From the cell containing the given text, extract its center point as [x, y] coordinate. 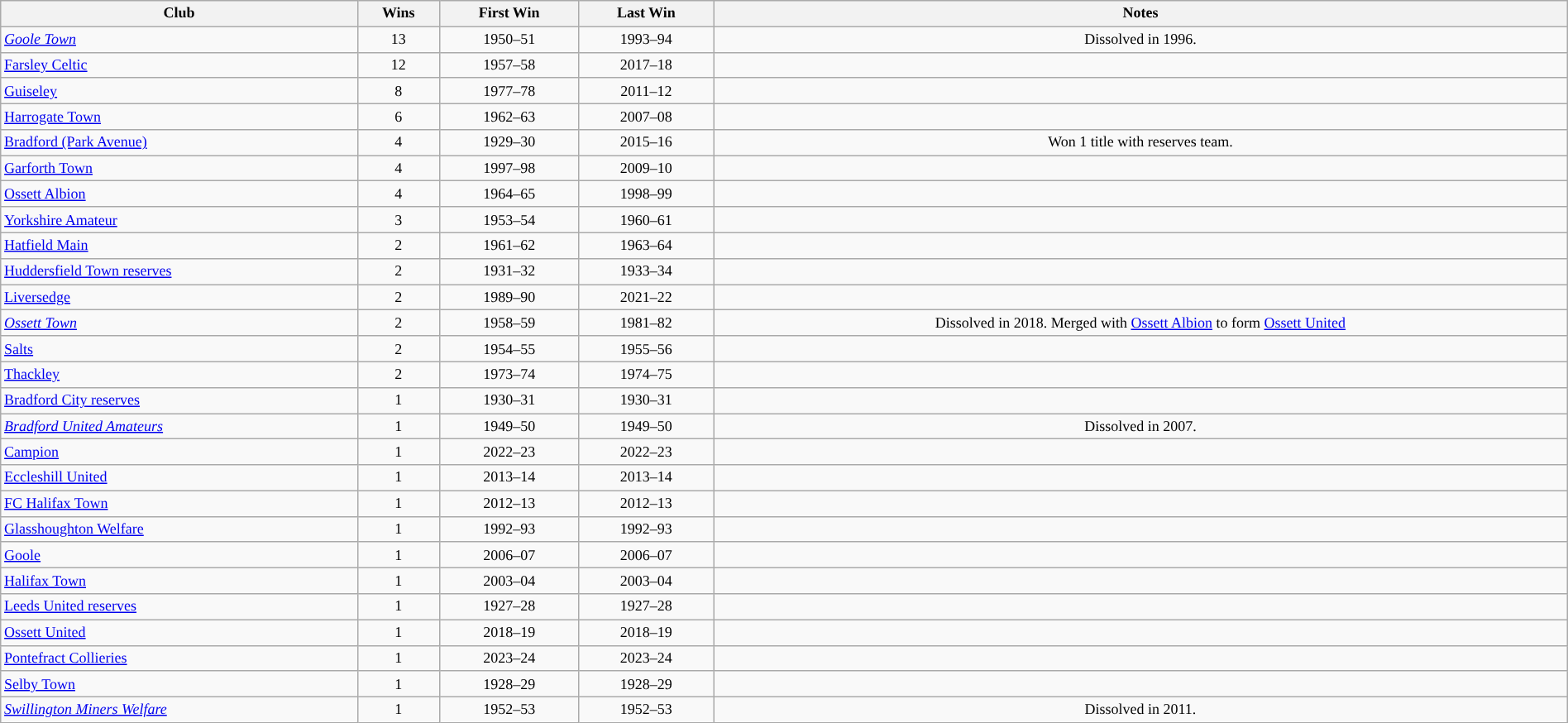
Guiseley [179, 91]
Club [179, 13]
Dissolved in 2018. Merged with Ossett Albion to form Ossett United [1141, 323]
Yorkshire Amateur [179, 220]
Harrogate Town [179, 116]
8 [399, 91]
Selby Town [179, 683]
13 [399, 40]
Farsley Celtic [179, 65]
1953–54 [509, 220]
1955–56 [647, 349]
1950–51 [509, 40]
1960–61 [647, 220]
1964–65 [509, 194]
Eccleshill United [179, 478]
FC Halifax Town [179, 503]
1963–64 [647, 245]
Campion [179, 452]
Bradford City reserves [179, 400]
Dissolved in 2007. [1141, 427]
1998–99 [647, 194]
2009–10 [647, 169]
Notes [1141, 13]
1958–59 [509, 323]
Swillington Miners Welfare [179, 710]
1981–82 [647, 323]
2021–22 [647, 298]
2017–18 [647, 65]
Pontefract Collieries [179, 658]
First Win [509, 13]
Bradford (Park Avenue) [179, 142]
Garforth Town [179, 169]
Salts [179, 349]
Bradford United Amateurs [179, 427]
Thackley [179, 374]
1961–62 [509, 245]
1933–34 [647, 271]
Last Win [647, 13]
2015–16 [647, 142]
1977–78 [509, 91]
Liversedge [179, 298]
Halifax Town [179, 581]
Leeds United reserves [179, 607]
1929–30 [509, 142]
Goole Town [179, 40]
Glasshoughton Welfare [179, 529]
1993–94 [647, 40]
1974–75 [647, 374]
1954–55 [509, 349]
1973–74 [509, 374]
1962–63 [509, 116]
6 [399, 116]
Hatfield Main [179, 245]
Dissolved in 1996. [1141, 40]
Dissolved in 2011. [1141, 710]
2011–12 [647, 91]
1957–58 [509, 65]
12 [399, 65]
Ossett Town [179, 323]
Wins [399, 13]
1989–90 [509, 298]
Won 1 title with reserves team. [1141, 142]
1997–98 [509, 169]
Ossett United [179, 632]
2007–08 [647, 116]
Ossett Albion [179, 194]
1931–32 [509, 271]
3 [399, 220]
Huddersfield Town reserves [179, 271]
Goole [179, 554]
